Provide the [x, y] coordinate of the cell's center where the given text is located.  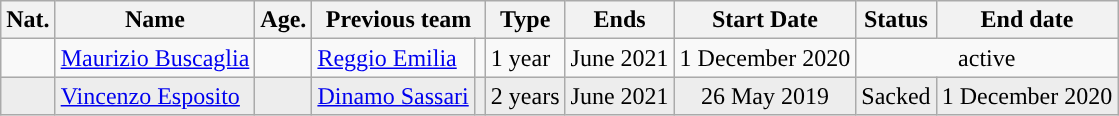
Reggio Emilia [393, 58]
Start Date [765, 20]
Ends [620, 20]
Nat. [28, 20]
2 years [525, 96]
End date [1027, 20]
26 May 2019 [765, 96]
Sacked [896, 96]
1 year [525, 58]
Type [525, 20]
Vincenzo Esposito [155, 96]
Age. [284, 20]
Name [155, 20]
Status [896, 20]
active [987, 58]
Maurizio Buscaglia [155, 58]
Dinamo Sassari [393, 96]
Previous team [398, 20]
